Detect which cell encompasses the target text, then output its (x, y) center coordinate. 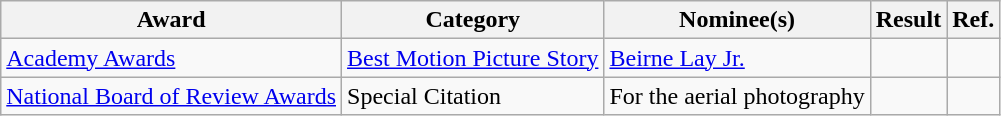
Best Motion Picture Story (473, 58)
For the aerial photography (737, 96)
Special Citation (473, 96)
National Board of Review Awards (172, 96)
Beirne Lay Jr. (737, 58)
Nominee(s) (737, 20)
Award (172, 20)
Result (908, 20)
Academy Awards (172, 58)
Ref. (974, 20)
Category (473, 20)
